For the text-containing cell, return its midpoint in (x, y) coordinate format. 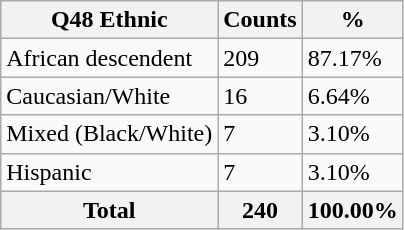
Q48 Ethnic (110, 20)
Hispanic (110, 172)
16 (260, 96)
African descendent (110, 58)
240 (260, 210)
Caucasian/White (110, 96)
209 (260, 58)
100.00% (352, 210)
% (352, 20)
87.17% (352, 58)
Mixed (Black/White) (110, 134)
Counts (260, 20)
Total (110, 210)
6.64% (352, 96)
